Capture the cell that displays the provided text and extract its [X, Y] central coordinate. 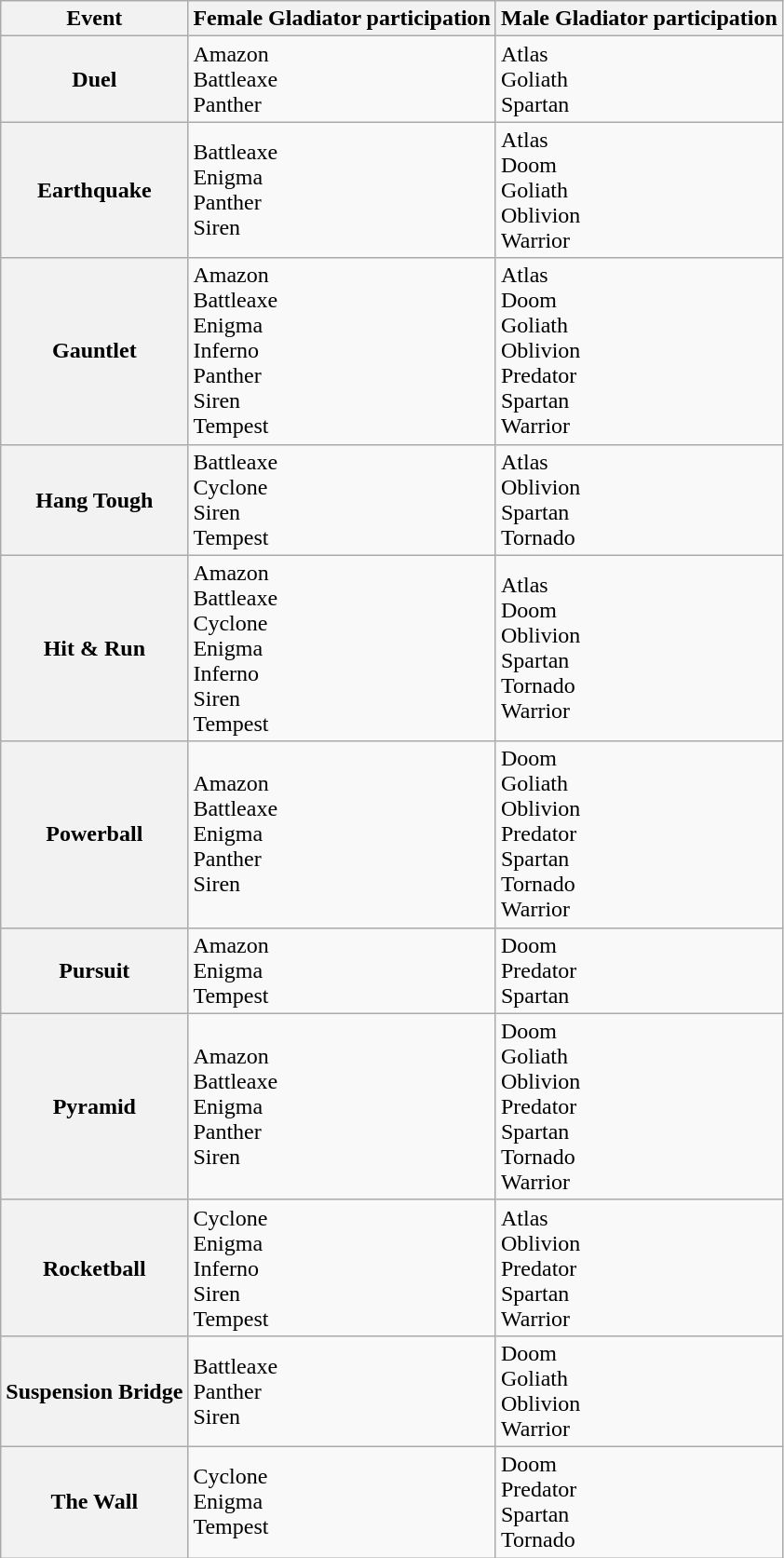
Event [95, 19]
Suspension Bridge [95, 1391]
Gauntlet [95, 351]
Duel [95, 79]
Rocketball [95, 1267]
AtlasDoomGoliathOblivionWarrior [639, 190]
AtlasDoomGoliathOblivionPredatorSpartanWarrior [639, 351]
Male Gladiator participation [639, 19]
AtlasOblivionSpartanTornado [639, 499]
Female Gladiator participation [343, 19]
Hang Tough [95, 499]
Powerball [95, 834]
DoomGoliathOblivionWarrior [639, 1391]
DoomPredatorSpartan [639, 970]
The Wall [95, 1501]
Pursuit [95, 970]
AtlasDoomOblivionSpartanTornadoWarrior [639, 648]
AmazonBattleaxeCycloneEnigmaInfernoSirenTempest [343, 648]
Earthquake [95, 190]
AmazonEnigmaTempest [343, 970]
AmazonBattleaxeEnigmaInfernoPantherSirenTempest [343, 351]
BattleaxeCycloneSirenTempest [343, 499]
Pyramid [95, 1106]
CycloneEnigmaTempest [343, 1501]
Hit & Run [95, 648]
DoomPredatorSpartanTornado [639, 1501]
BattleaxeEnigmaPantherSiren [343, 190]
CycloneEnigmaInfernoSirenTempest [343, 1267]
BattleaxePantherSiren [343, 1391]
AtlasGoliathSpartan [639, 79]
AtlasOblivionPredatorSpartanWarrior [639, 1267]
AmazonBattleaxePanther [343, 79]
